Extract the (x, y) coordinate from the center of the cell holding the provided text.  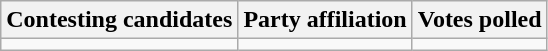
Contesting candidates (120, 20)
Votes polled (480, 20)
Party affiliation (325, 20)
